Determine the [X, Y] coordinate at the center of the cell enclosing the given text.  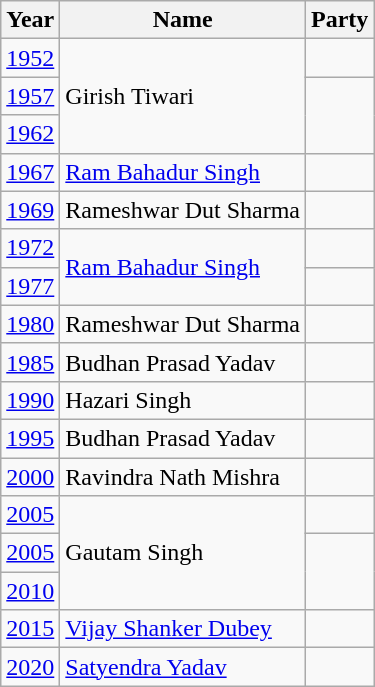
Satyendra Yadav [183, 667]
2020 [30, 667]
Hazari Singh [183, 400]
1980 [30, 324]
Ravindra Nath Mishra [183, 477]
2015 [30, 629]
1967 [30, 172]
1952 [30, 58]
1969 [30, 210]
Name [183, 20]
2000 [30, 477]
1977 [30, 286]
Vijay Shanker Dubey [183, 629]
2010 [30, 591]
Gautam Singh [183, 553]
Party [339, 20]
1962 [30, 134]
1990 [30, 400]
Girish Tiwari [183, 96]
1957 [30, 96]
1985 [30, 362]
1972 [30, 248]
Year [30, 20]
1995 [30, 438]
